Search for the cell housing the specified text and yield its [X, Y] center coordinate. 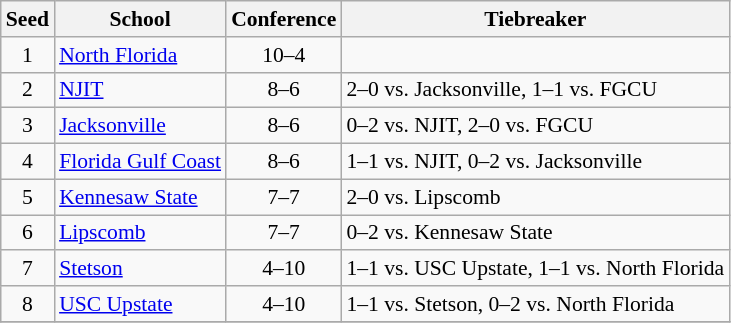
2 [28, 90]
2–0 vs. Lipscomb [535, 197]
North Florida [140, 55]
1 [28, 55]
Florida Gulf Coast [140, 162]
10–4 [284, 55]
NJIT [140, 90]
1–1 vs. NJIT, 0–2 vs. Jacksonville [535, 162]
Tiebreaker [535, 19]
USC Upstate [140, 304]
Kennesaw State [140, 197]
1–1 vs. Stetson, 0–2 vs. North Florida [535, 304]
4 [28, 162]
7 [28, 269]
School [140, 19]
Jacksonville [140, 126]
5 [28, 197]
8 [28, 304]
Lipscomb [140, 233]
0–2 vs. Kennesaw State [535, 233]
3 [28, 126]
Seed [28, 19]
1–1 vs. USC Upstate, 1–1 vs. North Florida [535, 269]
2–0 vs. Jacksonville, 1–1 vs. FGCU [535, 90]
6 [28, 233]
0–2 vs. NJIT, 2–0 vs. FGCU [535, 126]
Stetson [140, 269]
Conference [284, 19]
